Return [X, Y] of the center of cell containing provided text 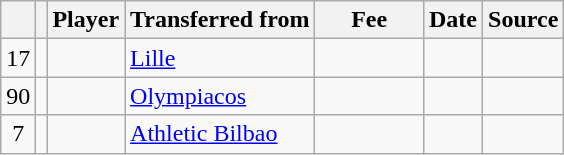
Transferred from [220, 20]
17 [18, 58]
Player [86, 20]
Lille [220, 58]
7 [18, 134]
90 [18, 96]
Athletic Bilbao [220, 134]
Source [524, 20]
Fee [370, 20]
Date [452, 20]
Olympiacos [220, 96]
